Pinpoint the cell where the given text exists, returning its [x, y] midpoint coordinate. 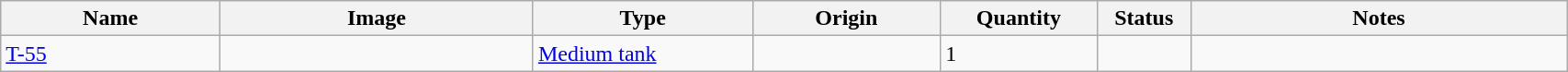
Quantity [1019, 18]
Origin [847, 18]
Status [1144, 18]
Notes [1378, 18]
Image [377, 18]
Name [110, 18]
1 [1019, 54]
Type [643, 18]
T-55 [110, 54]
Medium tank [643, 54]
